Detect which cell encompasses the target text, then output its (X, Y) center coordinate. 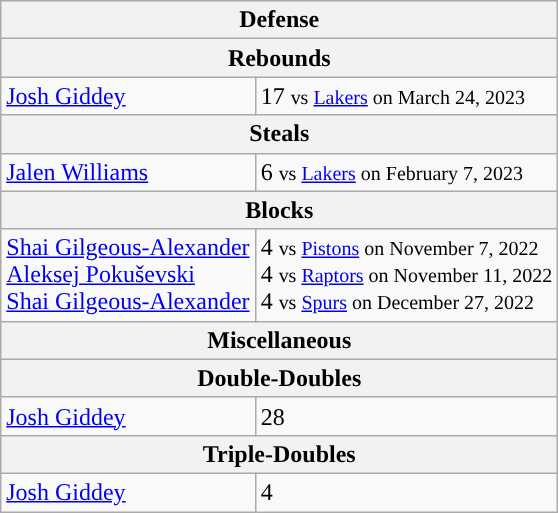
4 (406, 492)
6 vs Lakers on February 7, 2023 (406, 172)
Steals (280, 134)
Defense (280, 20)
Double-Doubles (280, 378)
Shai Gilgeous-AlexanderAleksej PokuševskiShai Gilgeous-Alexander (128, 275)
Rebounds (280, 58)
Jalen Williams (128, 172)
Triple-Doubles (280, 454)
4 vs Pistons on November 7, 20224 vs Raptors on November 11, 20224 vs Spurs on December 27, 2022 (406, 275)
Miscellaneous (280, 340)
Blocks (280, 210)
28 (406, 416)
17 vs Lakers on March 24, 2023 (406, 96)
